For the text-containing cell, return its midpoint in [X, Y] coordinate format. 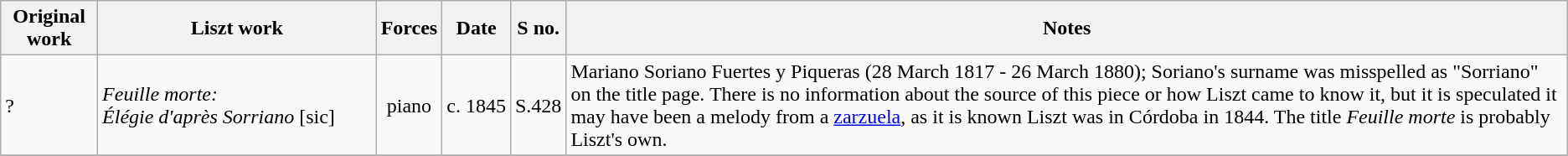
c. 1845 [477, 106]
? [49, 106]
Notes [1067, 29]
Date [477, 29]
Original work [49, 29]
Feuille morte: Élégie d'après Sorriano [sic] [238, 106]
S no. [538, 29]
piano [409, 106]
Forces [409, 29]
Liszt work [238, 29]
S.428 [538, 106]
